Provide the (X, Y) coordinate of the cell's center where the given text is located.  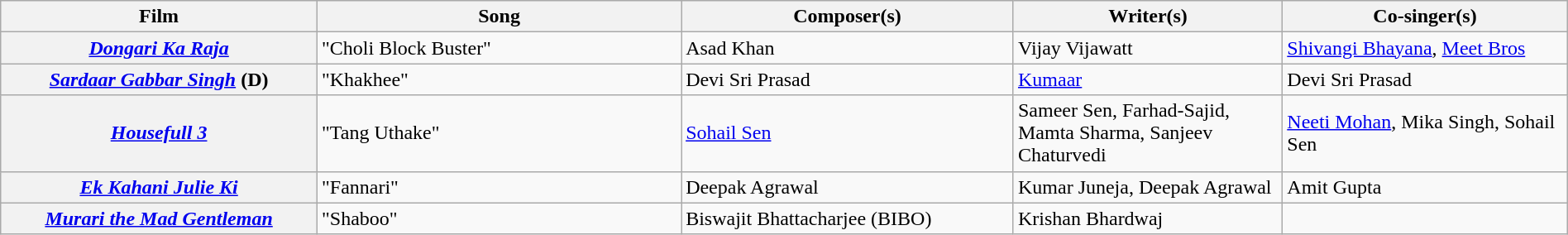
Sardaar Gabbar Singh (D) (159, 79)
Ek Kahani Julie Ki (159, 187)
Film (159, 17)
Dongari Ka Raja (159, 48)
Biswajit Bhattacharjee (BIBO) (848, 218)
Vijay Vijawatt (1148, 48)
"Khakhee" (499, 79)
Deepak Agrawal (848, 187)
Housefull 3 (159, 133)
Sohail Sen (848, 133)
Kumaar (1148, 79)
"Tang Uthake" (499, 133)
Kumar Juneja, Deepak Agrawal (1148, 187)
"Fannari" (499, 187)
Composer(s) (848, 17)
Krishan Bhardwaj (1148, 218)
Murari the Mad Gentleman (159, 218)
Shivangi Bhayana, Meet Bros (1425, 48)
Sameer Sen, Farhad-Sajid, Mamta Sharma, Sanjeev Chaturvedi (1148, 133)
"Shaboo" (499, 218)
Neeti Mohan, Mika Singh, Sohail Sen (1425, 133)
Co-singer(s) (1425, 17)
Amit Gupta (1425, 187)
Writer(s) (1148, 17)
"Choli Block Buster" (499, 48)
Asad Khan (848, 48)
Song (499, 17)
